Capture the cell that displays the provided text and extract its (x, y) central coordinate. 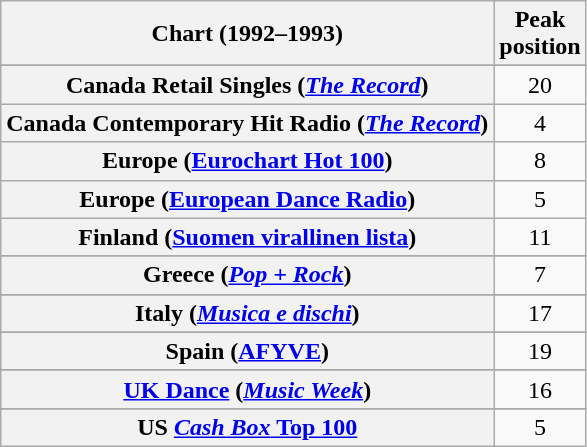
Canada Contemporary Hit Radio (The Record) (248, 123)
Chart (1992–1993) (248, 34)
Spain (AFYVE) (248, 351)
7 (540, 275)
Canada Retail Singles (The Record) (248, 85)
US Cash Box Top 100 (248, 427)
Italy (Musica e dischi) (248, 313)
4 (540, 123)
8 (540, 161)
Europe (Eurochart Hot 100) (248, 161)
Peakposition (540, 34)
20 (540, 85)
11 (540, 237)
Europe (European Dance Radio) (248, 199)
19 (540, 351)
16 (540, 389)
Finland (Suomen virallinen lista) (248, 237)
17 (540, 313)
Greece (Pop + Rock) (248, 275)
UK Dance (Music Week) (248, 389)
